Identify which cell holds the provided text, then report its (x, y) central coordinate. 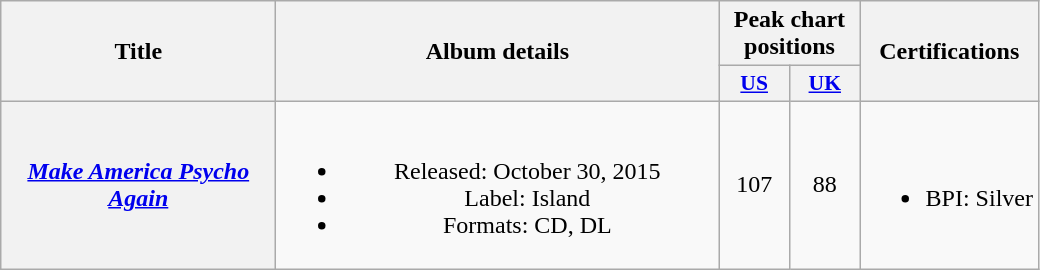
Certifications (949, 52)
Title (138, 52)
107 (754, 184)
Make America Psycho Again (138, 184)
Released: October 30, 2015Label: IslandFormats: CD, DL (498, 184)
88 (824, 184)
US (754, 84)
Album details (498, 52)
BPI: Silver (949, 184)
Peak chart positions (790, 34)
UK (824, 84)
